Determine the [X, Y] coordinate at the center of the cell enclosing the given text.  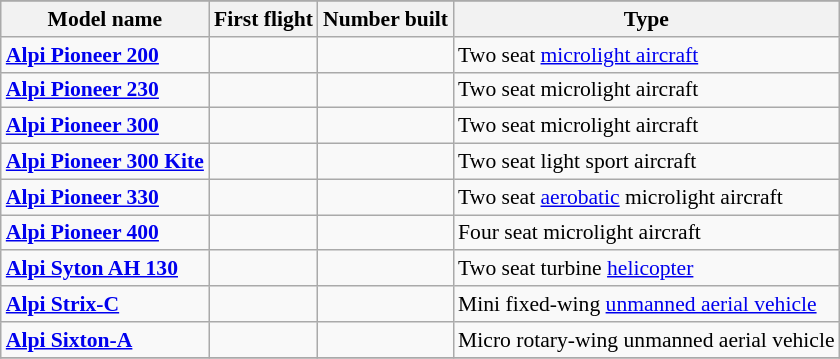
Number built [386, 19]
Alpi Pioneer 200 [105, 55]
First flight [264, 19]
Alpi Pioneer 400 [105, 233]
Two seat turbine helicopter [646, 269]
Alpi Strix-C [105, 304]
Alpi Pioneer 230 [105, 90]
Alpi Syton AH 130 [105, 269]
Alpi Sixton-A [105, 340]
Two seat light sport aircraft [646, 162]
Micro rotary-wing unmanned aerial vehicle [646, 340]
Alpi Pioneer 300 [105, 126]
Mini fixed-wing unmanned aerial vehicle [646, 304]
Alpi Pioneer 300 Kite [105, 162]
Model name [105, 19]
Type [646, 19]
Alpi Pioneer 330 [105, 197]
Two seat aerobatic microlight aircraft [646, 197]
Four seat microlight aircraft [646, 233]
